Output the (x, y) coordinate of the center of the cell containing the given text.  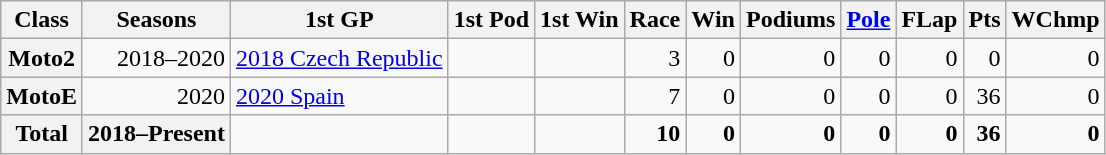
2020 Spain (339, 96)
2018 Czech Republic (339, 58)
FLap (930, 20)
Pole (868, 20)
Pts (984, 20)
1st Win (580, 20)
Moto2 (42, 58)
Class (42, 20)
2020 (156, 96)
10 (655, 134)
7 (655, 96)
Total (42, 134)
Race (655, 20)
1st GP (339, 20)
Win (714, 20)
2018–Present (156, 134)
1st Pod (491, 20)
2018–2020 (156, 58)
Seasons (156, 20)
MotoE (42, 96)
WChmp (1056, 20)
Podiums (790, 20)
3 (655, 58)
